Pinpoint the cell where the given text exists, returning its [X, Y] midpoint coordinate. 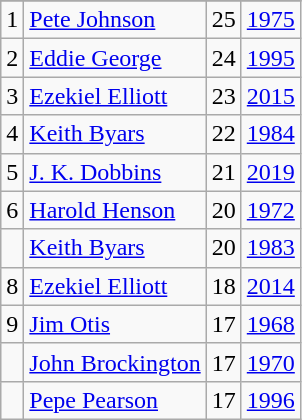
Harold Henson [115, 210]
1984 [270, 134]
24 [224, 58]
1996 [270, 400]
2014 [270, 286]
2019 [270, 172]
22 [224, 134]
4 [12, 134]
1975 [270, 20]
1 [12, 20]
1972 [270, 210]
6 [12, 210]
Eddie George [115, 58]
Jim Otis [115, 324]
21 [224, 172]
23 [224, 96]
1983 [270, 248]
18 [224, 286]
1995 [270, 58]
2015 [270, 96]
Pepe Pearson [115, 400]
Pete Johnson [115, 20]
5 [12, 172]
1968 [270, 324]
25 [224, 20]
8 [12, 286]
9 [12, 324]
John Brockington [115, 362]
3 [12, 96]
J. K. Dobbins [115, 172]
1970 [270, 362]
2 [12, 58]
